Find where the given text appears and provide that cell's center as [X, Y] coordinate. 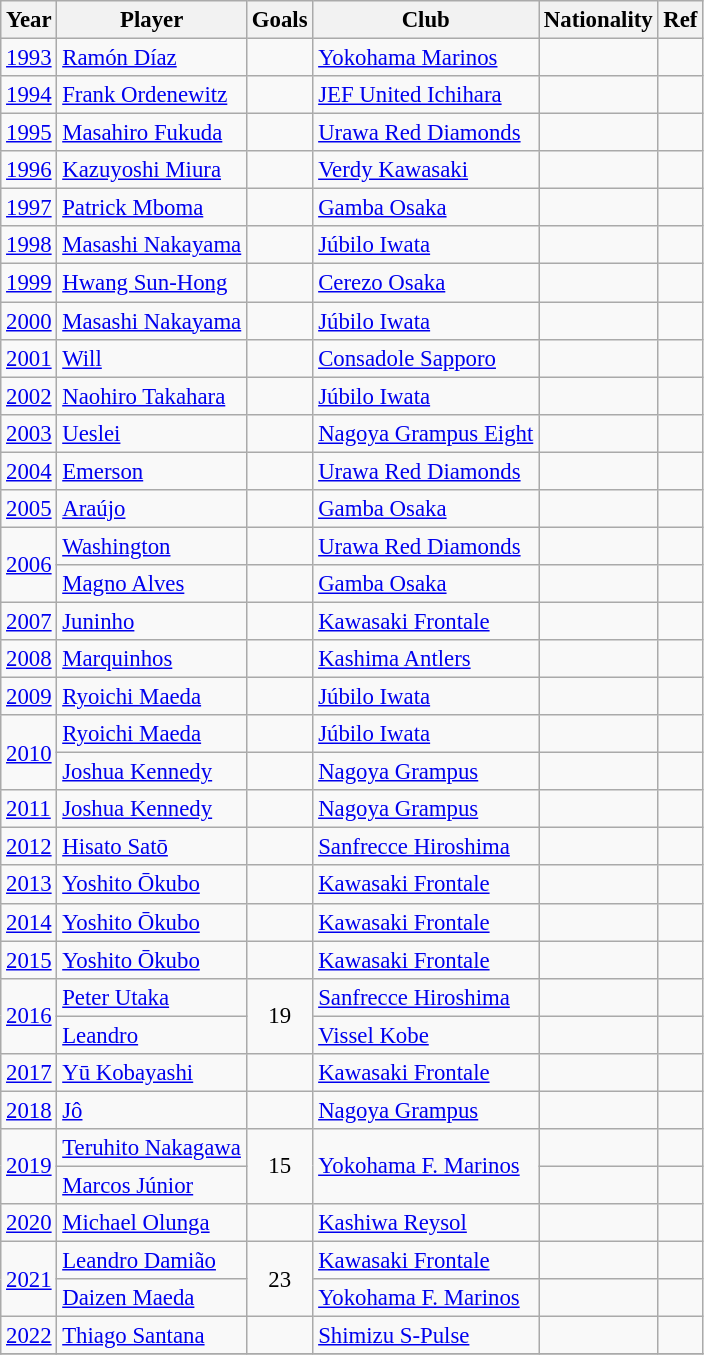
Ramón Díaz [152, 58]
Jô [152, 1110]
1995 [29, 133]
Marcos Júnior [152, 1185]
2018 [29, 1110]
2017 [29, 1073]
2010 [29, 752]
Masahiro Fukuda [152, 133]
Marquinhos [152, 659]
Washington [152, 546]
Leandro [152, 1035]
1994 [29, 95]
Daizen Maeda [152, 1298]
1998 [29, 245]
Cerezo Osaka [426, 283]
1996 [29, 170]
Peter Utaka [152, 997]
Teruhito Nakagawa [152, 1148]
Ueslei [152, 433]
2009 [29, 697]
2000 [29, 321]
Nationality [598, 20]
2015 [29, 960]
1999 [29, 283]
Player [152, 20]
Vissel Kobe [426, 1035]
2019 [29, 1166]
2014 [29, 922]
Emerson [152, 471]
15 [280, 1166]
23 [280, 1280]
Hisato Satō [152, 847]
Nagoya Grampus Eight [426, 433]
2021 [29, 1280]
2012 [29, 847]
Frank Ordenewitz [152, 95]
Yokohama Marinos [426, 58]
Kazuyoshi Miura [152, 170]
1997 [29, 208]
2007 [29, 621]
Thiago Santana [152, 1336]
Magno Alves [152, 584]
Juninho [152, 621]
2003 [29, 433]
Verdy Kawasaki [426, 170]
1993 [29, 58]
19 [280, 1016]
2020 [29, 1223]
2016 [29, 1016]
2001 [29, 358]
Hwang Sun-Hong [152, 283]
2013 [29, 885]
Will [152, 358]
Araújo [152, 509]
Ref [680, 20]
Michael Olunga [152, 1223]
2008 [29, 659]
2006 [29, 564]
Goals [280, 20]
Consadole Sapporo [426, 358]
JEF United Ichihara [426, 95]
2005 [29, 509]
Kashiwa Reysol [426, 1223]
Kashima Antlers [426, 659]
2011 [29, 809]
2002 [29, 396]
2022 [29, 1336]
Yū Kobayashi [152, 1073]
Patrick Mboma [152, 208]
Leandro Damião [152, 1261]
Naohiro Takahara [152, 396]
Shimizu S-Pulse [426, 1336]
Year [29, 20]
Club [426, 20]
2004 [29, 471]
